Detect which cell encompasses the target text, then output its [X, Y] center coordinate. 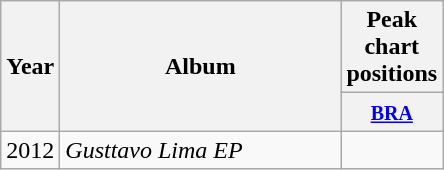
Year [30, 66]
Album [200, 66]
Peak chart positions [392, 47]
Gusttavo Lima EP [200, 150]
BRA [392, 112]
2012 [30, 150]
